From the cell containing the given text, extract its center point as [x, y] coordinate. 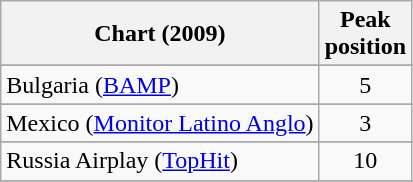
3 [365, 123]
10 [365, 161]
Russia Airplay (TopHit) [160, 161]
Peakposition [365, 34]
Mexico (Monitor Latino Anglo) [160, 123]
5 [365, 85]
Bulgaria (BAMP) [160, 85]
Chart (2009) [160, 34]
